Return the (X, Y) coordinate for the center point of the cell that contains the specified text.  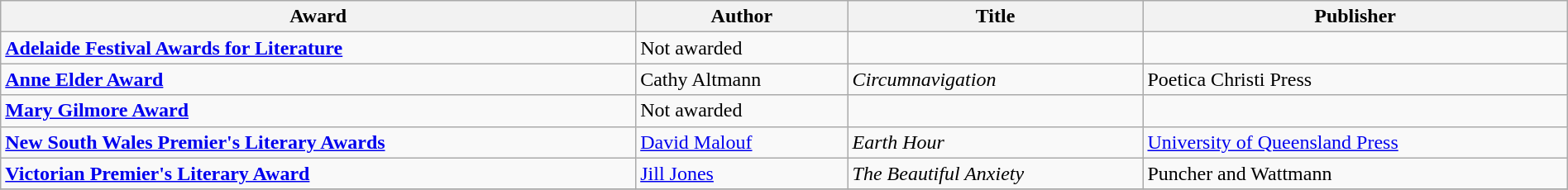
Poetica Christi Press (1355, 79)
University of Queensland Press (1355, 142)
Earth Hour (996, 142)
Jill Jones (742, 173)
Anne Elder Award (318, 79)
Title (996, 17)
New South Wales Premier's Literary Awards (318, 142)
Adelaide Festival Awards for Literature (318, 48)
Victorian Premier's Literary Award (318, 173)
Publisher (1355, 17)
Award (318, 17)
Mary Gilmore Award (318, 111)
The Beautiful Anxiety (996, 173)
David Malouf (742, 142)
Cathy Altmann (742, 79)
Author (742, 17)
Circumnavigation (996, 79)
Puncher and Wattmann (1355, 173)
